Search for the cell housing the specified text and yield its (X, Y) center coordinate. 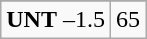
UNT –1.5 (56, 20)
65 (128, 20)
